Extract the [x, y] coordinate from the center of the cell holding the provided text.  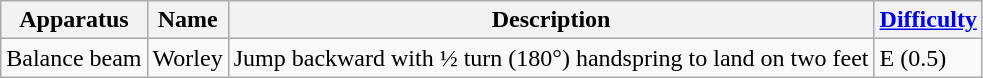
Apparatus [74, 20]
E (0.5) [928, 58]
Worley [188, 58]
Name [188, 20]
Jump backward with ½ turn (180°) handspring to land on two feet [551, 58]
Difficulty [928, 20]
Description [551, 20]
Balance beam [74, 58]
